Extract the (x, y) coordinate from the center of the cell holding the provided text.  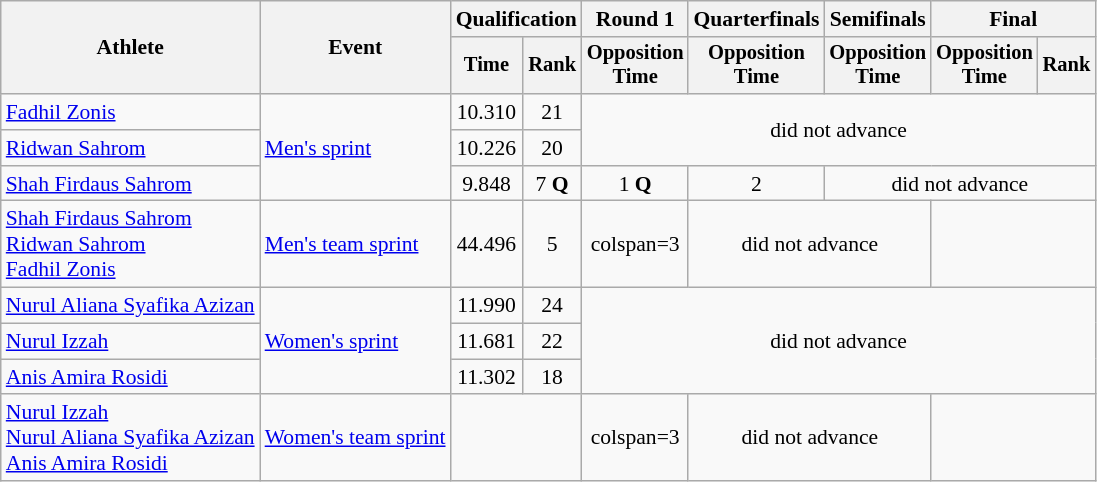
Ridwan Sahrom (130, 148)
Men's sprint (356, 148)
Fadhil Zonis (130, 112)
21 (552, 112)
7 Q (552, 184)
24 (552, 306)
44.496 (487, 244)
Nurul IzzahNurul Aliana Syafika AzizanAnis Amira Rosidi (130, 438)
11.302 (487, 377)
Nurul Izzah (130, 342)
5 (552, 244)
Shah Firdaus SahromRidwan SahromFadhil Zonis (130, 244)
10.310 (487, 112)
Anis Amira Rosidi (130, 377)
Men's team sprint (356, 244)
Round 1 (636, 19)
Final (1013, 19)
Qualification (516, 19)
Semifinals (878, 19)
11.681 (487, 342)
11.990 (487, 306)
22 (552, 342)
Event (356, 48)
Women's team sprint (356, 438)
Nurul Aliana Syafika Azizan (130, 306)
Athlete (130, 48)
1 Q (636, 184)
Time (487, 66)
18 (552, 377)
2 (756, 184)
20 (552, 148)
9.848 (487, 184)
10.226 (487, 148)
Quarterfinals (756, 19)
Women's sprint (356, 342)
Shah Firdaus Sahrom (130, 184)
